Detect which cell encompasses the target text, then output its [x, y] center coordinate. 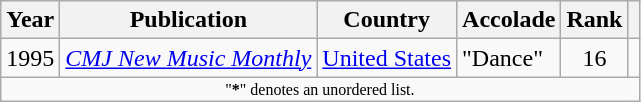
1995 [30, 58]
United States [387, 58]
"Dance" [509, 58]
"*" denotes an unordered list. [320, 89]
16 [594, 58]
Rank [594, 20]
Country [387, 20]
Year [30, 20]
Accolade [509, 20]
Publication [188, 20]
CMJ New Music Monthly [188, 58]
